Return the [X, Y] coordinate for the center point of the cell that contains the specified text.  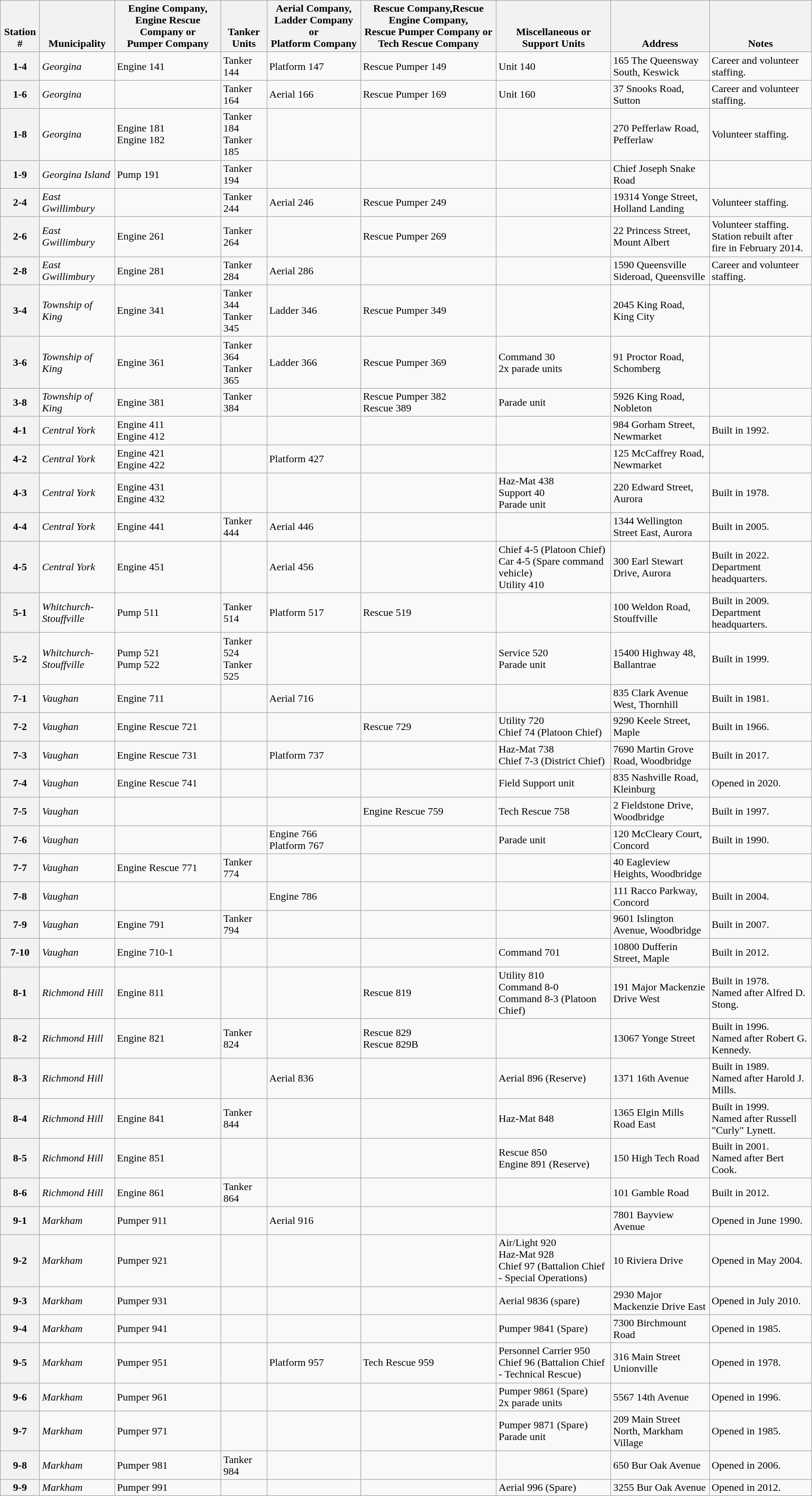
Aerial 166 [314, 95]
7-4 [20, 783]
7-6 [20, 839]
Engine Rescue 771 [167, 868]
Engine 811 [167, 993]
Engine Rescue 731 [167, 755]
650 Bur Oak Avenue [660, 1465]
165 The Queensway South, Keswick [660, 66]
Built in 1978. [760, 493]
Chief 4-5 (Platoon Chief)Car 4-5 (Spare command vehicle)Utility 410 [553, 567]
Engine 791 [167, 924]
Tanker 164 [244, 95]
10800 Dufferin Street, Maple [660, 952]
Opened in 1978. [760, 1363]
Platform 517 [314, 613]
5-1 [20, 613]
Aerial Company, Ladder Company orPlatform Company [314, 26]
Built in 2022. Department headquarters. [760, 567]
9290 Keele Street, Maple [660, 727]
Pump 191 [167, 174]
Engine 411Engine 412 [167, 431]
Engine 361 [167, 362]
9-7 [20, 1431]
40 Eagleview Heights, Woodbridge [660, 868]
Opened in July 2010. [760, 1300]
Built in 1989.Named after Harold J. Mills. [760, 1078]
Opened in May 2004. [760, 1260]
7300 Birchmount Road [660, 1329]
Built in 1978.Named after Alfred D. Stong. [760, 993]
3255 Bur Oak Avenue [660, 1487]
Opened in 2020. [760, 783]
7-7 [20, 868]
5567 14th Avenue [660, 1397]
Pumper 941 [167, 1329]
Unit 140 [553, 66]
270 Pefferlaw Road, Pefferlaw [660, 135]
Ladder 346 [314, 311]
Engine 451 [167, 567]
Aerial 916 [314, 1220]
Rescue Pumper 169 [429, 95]
2 Fieldstone Drive, Woodbridge [660, 812]
7-5 [20, 812]
Engine 821 [167, 1039]
Pump 521Pump 522 [167, 659]
4-2 [20, 458]
111 Racco Parkway, Concord [660, 896]
Notes [760, 26]
101 Gamble Road [660, 1193]
191 Major Mackenzie Drive West [660, 993]
Built in 1990. [760, 839]
Aerial 996 (Spare) [553, 1487]
Tanker 774 [244, 868]
Rescue Pumper 369 [429, 362]
Platform 427 [314, 458]
984 Gorham Street, Newmarket [660, 431]
2930 Major Mackenzie Drive East [660, 1300]
8-6 [20, 1193]
19314 Yonge Street, Holland Landing [660, 202]
Pumper 911 [167, 1220]
Platform 737 [314, 755]
Engine 711 [167, 699]
Haz-Mat 848 [553, 1118]
Rescue 829Rescue 829B [429, 1039]
9-5 [20, 1363]
100 Weldon Road, Stouffville [660, 613]
Engine 861 [167, 1193]
Engine 141 [167, 66]
4-4 [20, 527]
Tanker 344Tanker 345 [244, 311]
120 McCleary Court, Concord [660, 839]
Engine Rescue 721 [167, 727]
7-9 [20, 924]
Tanker 984 [244, 1465]
300 Earl Stewart Drive, Aurora [660, 567]
7690 Martin Grove Road, Woodbridge [660, 755]
Engine 281 [167, 271]
Tanker 184Tanker 185 [244, 135]
2-4 [20, 202]
1590 Queensville Sideroad, Queensville [660, 271]
Georgina Island [77, 174]
Engine 381 [167, 402]
Command 701 [553, 952]
Aerial 456 [314, 567]
Engine Rescue 759 [429, 812]
5926 King Road, Nobleton [660, 402]
37 Snooks Road, Sutton [660, 95]
Aerial 896 (Reserve) [553, 1078]
Rescue Pumper 149 [429, 66]
Tanker 144 [244, 66]
Tanker 244 [244, 202]
8-5 [20, 1158]
Rescue Pumper 349 [429, 311]
835 Clark Avenue West, Thornhill [660, 699]
9601 Islington Avenue, Woodbridge [660, 924]
Volunteer staffing.Station rebuilt after fire in February 2014. [760, 237]
Tech Rescue 758 [553, 812]
316 Main Street Unionville [660, 1363]
125 McCaffrey Road, Newmarket [660, 458]
7-3 [20, 755]
4-1 [20, 431]
Engine 431Engine 432 [167, 493]
Tanker 444 [244, 527]
Rescue Pumper 269 [429, 237]
Command 302x parade units [553, 362]
Built in 1981. [760, 699]
Opened in 1996. [760, 1397]
Tanker 524Tanker 525 [244, 659]
8-1 [20, 993]
Rescue 850Engine 891 (Reserve) [553, 1158]
Engine 421Engine 422 [167, 458]
22 Princess Street, Mount Albert [660, 237]
Engine 766Platform 767 [314, 839]
Platform 147 [314, 66]
91 Proctor Road, Schomberg [660, 362]
Tanker 514 [244, 613]
Aerial 9836 (spare) [553, 1300]
Pump 511 [167, 613]
Built in 2007. [760, 924]
Pumper 9841 (Spare) [553, 1329]
Tanker 844 [244, 1118]
Engine Rescue 741 [167, 783]
Engine 786 [314, 896]
Station # [20, 26]
9-8 [20, 1465]
Built in 2001.Named after Bert Cook. [760, 1158]
Pumper 971 [167, 1431]
9-2 [20, 1260]
Platform 957 [314, 1363]
3-6 [20, 362]
Pumper 931 [167, 1300]
209 Main Street North, Markham Village [660, 1431]
Engine 841 [167, 1118]
Utility 810Command 8-0Command 8-3 (Platoon Chief) [553, 993]
Built in 2005. [760, 527]
5-2 [20, 659]
Aerial 446 [314, 527]
7-10 [20, 952]
1371 16th Avenue [660, 1078]
Engine 181Engine 182 [167, 135]
Service 520Parade unit [553, 659]
Aerial 716 [314, 699]
Rescue Pumper 382Rescue 389 [429, 402]
1-6 [20, 95]
Personnel Carrier 950Chief 96 (Battalion Chief - Technical Rescue) [553, 1363]
Pumper 961 [167, 1397]
Pumper 921 [167, 1260]
Opened in 2012. [760, 1487]
Engine 710-1 [167, 952]
220 Edward Street, Aurora [660, 493]
Tanker 284 [244, 271]
15400 Highway 48, Ballantrae [660, 659]
1365 Elgin Mills Road East [660, 1118]
Built in 1966. [760, 727]
7-8 [20, 896]
Built in 1997. [760, 812]
1-8 [20, 135]
Rescue 819 [429, 993]
Address [660, 26]
835 Nashville Road, Kleinburg [660, 783]
Engine 851 [167, 1158]
2-6 [20, 237]
Opened in June 1990. [760, 1220]
Aerial 836 [314, 1078]
Unit 160 [553, 95]
Pumper 9871 (Spare)Parade unit [553, 1431]
8-4 [20, 1118]
Pumper 981 [167, 1465]
1344 Wellington Street East, Aurora [660, 527]
9-3 [20, 1300]
Aerial 246 [314, 202]
Built in 2017. [760, 755]
Tanker 824 [244, 1039]
Tanker 794 [244, 924]
Tanker 364Tanker 365 [244, 362]
Ladder 366 [314, 362]
Haz-Mat 438Support 40Parade unit [553, 493]
Rescue 519 [429, 613]
Built in 2009.Department headquarters. [760, 613]
Built in 1999.Named after Russell "Curly" Lynett. [760, 1118]
Pumper 991 [167, 1487]
Rescue Company,Rescue Engine Company,Rescue Pumper Company or Tech Rescue Company [429, 26]
Engine 341 [167, 311]
Built in 2004. [760, 896]
Opened in 2006. [760, 1465]
Engine 261 [167, 237]
2045 King Road, King City [660, 311]
Tech Rescue 959 [429, 1363]
9-4 [20, 1329]
Tanker 864 [244, 1193]
7-2 [20, 727]
Tanker 384 [244, 402]
4-5 [20, 567]
8-3 [20, 1078]
Miscellaneous orSupport Units [553, 26]
Pumper 9861 (Spare)2x parade units [553, 1397]
Built in 1992. [760, 431]
Haz-Mat 738Chief 7-3 (District Chief) [553, 755]
Air/Light 920Haz-Mat 928Chief 97 (Battalion Chief - Special Operations) [553, 1260]
150 High Tech Road [660, 1158]
7801 Bayview Avenue [660, 1220]
3-8 [20, 402]
1-4 [20, 66]
Aerial 286 [314, 271]
9-6 [20, 1397]
Municipality [77, 26]
10 Riviera Drive [660, 1260]
Rescue Pumper 249 [429, 202]
Field Support unit [553, 783]
9-1 [20, 1220]
2-8 [20, 271]
1-9 [20, 174]
Tanker 264 [244, 237]
Tanker Units [244, 26]
13067 Yonge Street [660, 1039]
8-2 [20, 1039]
Built in 1999. [760, 659]
3-4 [20, 311]
4-3 [20, 493]
Rescue 729 [429, 727]
7-1 [20, 699]
Pumper 951 [167, 1363]
Engine Company, Engine Rescue Company orPumper Company [167, 26]
Tanker 194 [244, 174]
Built in 1996.Named after Robert G. Kennedy. [760, 1039]
Utility 720Chief 74 (Platoon Chief) [553, 727]
Chief Joseph Snake Road [660, 174]
9-9 [20, 1487]
Engine 441 [167, 527]
